For the text-containing cell, return its midpoint in (X, Y) coordinate format. 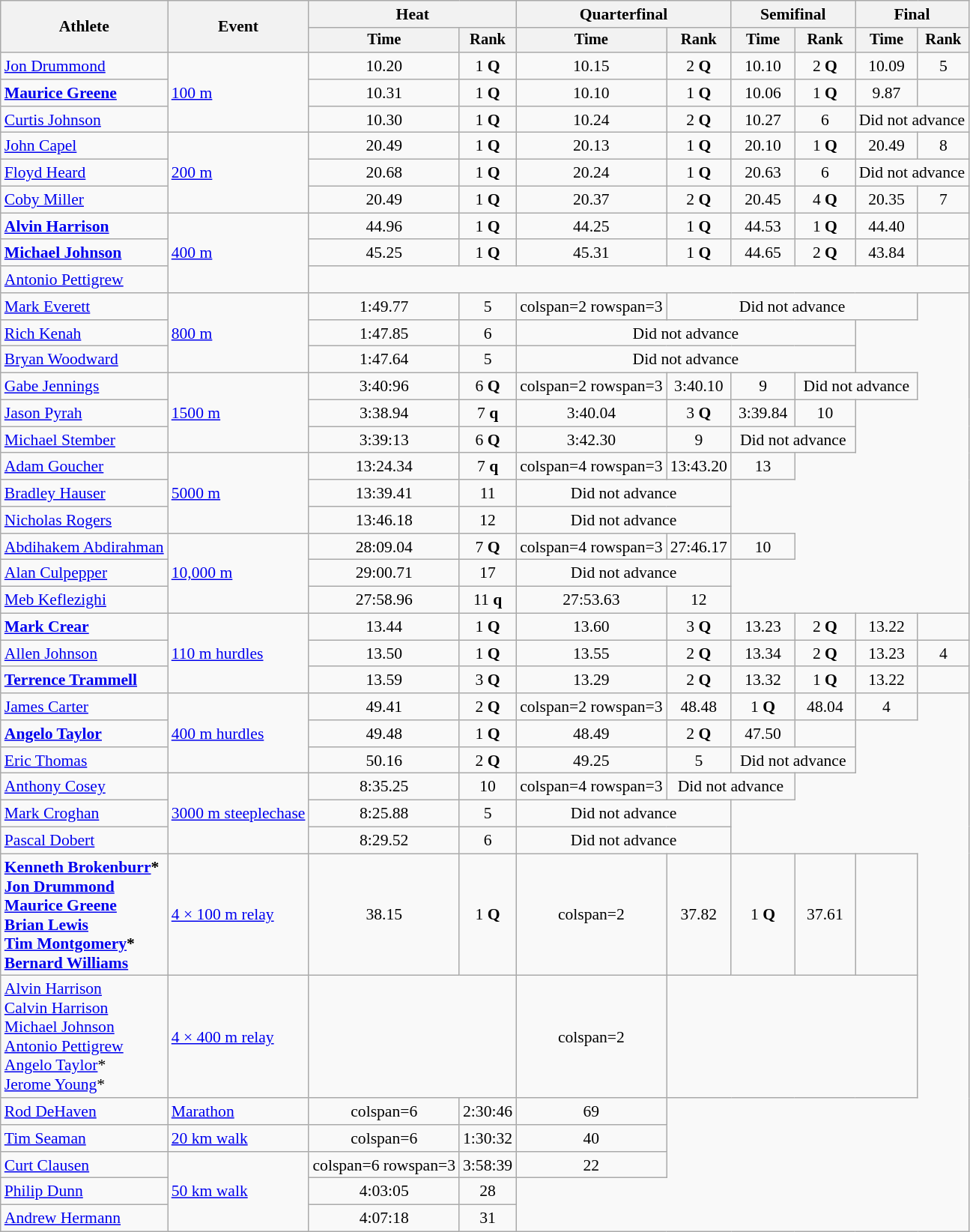
Andrew Hermann (84, 1219)
400 m hurdles (238, 733)
44.65 (763, 253)
Coby Miller (84, 200)
37.61 (825, 914)
13.32 (763, 680)
8 (943, 146)
3000 m steeplechase (238, 814)
29:00.71 (384, 573)
11 (488, 493)
4 × 400 m relay (238, 1037)
John Capel (84, 146)
3:40:96 (384, 387)
10.24 (592, 120)
Event (238, 27)
27:46.17 (699, 547)
8:35.25 (384, 787)
Floyd Heard (84, 173)
Alvin HarrisonCalvin HarrisonMichael JohnsonAntonio PettigrewAngelo Taylor*Jerome Young* (84, 1037)
Angelo Taylor (84, 734)
Final (912, 14)
47.50 (763, 734)
48.48 (699, 707)
20.68 (384, 173)
3:40.10 (699, 387)
10.06 (763, 93)
Tim Seaman (84, 1138)
3:39:13 (384, 440)
Semifinal (793, 14)
13.60 (592, 627)
3:39.84 (763, 414)
Eric Thomas (84, 761)
Heat (412, 14)
7 Q (488, 547)
colspan=6 rowspan=3 (384, 1165)
27:58.96 (384, 600)
13.50 (384, 653)
10.30 (384, 120)
Mark Croghan (84, 814)
Michael Stember (84, 440)
37.82 (699, 914)
Alvin Harrison (84, 226)
13.34 (763, 653)
50 km walk (238, 1192)
44.25 (592, 226)
17 (488, 573)
3:38.94 (384, 414)
Rod DeHaven (84, 1111)
49.48 (384, 734)
20.13 (592, 146)
38.15 (384, 914)
44.53 (763, 226)
400 m (238, 253)
8:25.88 (384, 814)
40 (592, 1138)
13.29 (592, 680)
James Carter (84, 707)
100 m (238, 93)
11 q (488, 600)
4:07:18 (384, 1219)
Terrence Trammell (84, 680)
4:03:05 (384, 1192)
1500 m (238, 414)
49.41 (384, 707)
7 (943, 200)
28:09.04 (384, 547)
20.37 (592, 200)
9.87 (887, 93)
20.10 (763, 146)
Allen Johnson (84, 653)
22 (592, 1165)
Nicholas Rogers (84, 520)
10,000 m (238, 574)
1:47.85 (384, 333)
110 m hurdles (238, 653)
13:43.20 (699, 467)
45.25 (384, 253)
5000 m (238, 493)
Meb Keflezighi (84, 600)
200 m (238, 172)
13:46.18 (384, 520)
8:29.52 (384, 841)
Mark Crear (84, 627)
44.40 (887, 226)
49.25 (592, 761)
Philip Dunn (84, 1192)
Marathon (238, 1111)
13.44 (384, 627)
20.63 (763, 173)
10.27 (763, 120)
20.24 (592, 173)
27:53.63 (592, 600)
43.84 (887, 253)
1:30:32 (488, 1138)
10.31 (384, 93)
Michael Johnson (84, 253)
Pascal Dobert (84, 841)
800 m (238, 333)
Anthony Cosey (84, 787)
Bradley Hauser (84, 493)
69 (592, 1111)
13.59 (384, 680)
13:39.41 (384, 493)
20.45 (763, 200)
13:24.34 (384, 467)
Maurice Greene (84, 93)
20.35 (887, 200)
Quarterfinal (623, 14)
13.55 (592, 653)
Gabe Jennings (84, 387)
3:58:39 (488, 1165)
45.31 (592, 253)
3:40.04 (592, 414)
Jason Pyrah (84, 414)
2:30:46 (488, 1111)
Rich Kenah (84, 333)
Alan Culpepper (84, 573)
20 km walk (238, 1138)
48.49 (592, 734)
4 × 100 m relay (238, 914)
4 Q (825, 200)
44.96 (384, 226)
Abdihakem Abdirahman (84, 547)
48.04 (825, 707)
10.15 (592, 66)
1:47.64 (384, 360)
10.20 (384, 66)
1:49.77 (384, 307)
Adam Goucher (84, 467)
Bryan Woodward (84, 360)
Athlete (84, 27)
Kenneth Brokenburr*Jon DrummondMaurice GreeneBrian LewisTim Montgomery*Bernard Williams (84, 914)
3:42.30 (592, 440)
Curt Clausen (84, 1165)
Antonio Pettigrew (84, 280)
Jon Drummond (84, 66)
50.16 (384, 761)
Mark Everett (84, 307)
13 (763, 467)
10.09 (887, 66)
Curtis Johnson (84, 120)
31 (488, 1219)
28 (488, 1192)
